Scan for the cell matching the given text and deliver its [x, y] coordinate at center. 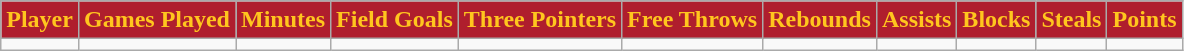
Games Played [156, 20]
Points [1144, 20]
Steals [1072, 20]
Player [40, 20]
Field Goals [395, 20]
Minutes [284, 20]
Three Pointers [540, 20]
Assists [916, 20]
Free Throws [692, 20]
Blocks [996, 20]
Rebounds [820, 20]
